Return the [X, Y] coordinate for the center point of the cell that contains the specified text.  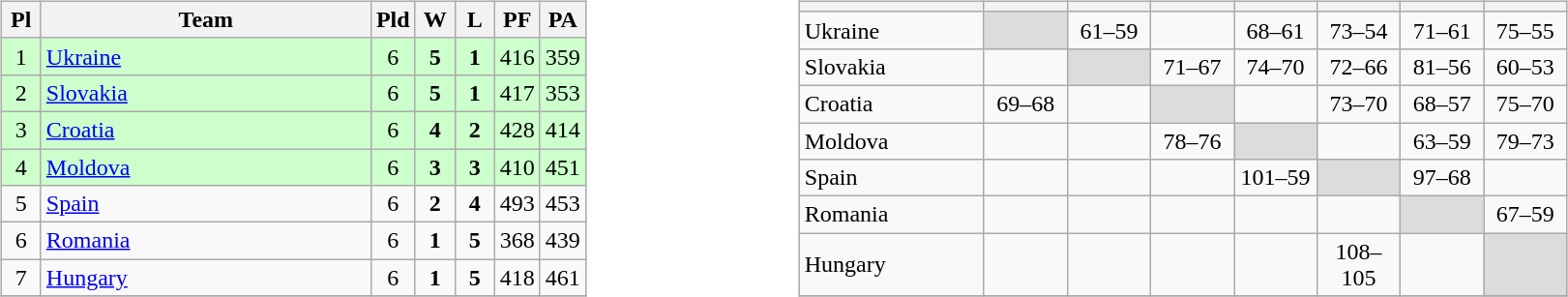
451 [563, 167]
PF [517, 19]
417 [517, 93]
67–59 [1525, 215]
72–66 [1359, 67]
61–59 [1109, 30]
75–70 [1525, 104]
Team [205, 19]
68–61 [1276, 30]
439 [563, 241]
368 [517, 241]
60–53 [1525, 67]
PA [563, 19]
97–68 [1442, 178]
101–59 [1276, 178]
416 [517, 56]
410 [517, 167]
353 [563, 93]
461 [563, 278]
79–73 [1525, 140]
74–70 [1276, 67]
78–76 [1192, 140]
75–55 [1525, 30]
81–56 [1442, 67]
428 [517, 130]
71–67 [1192, 67]
L [474, 19]
414 [563, 130]
359 [563, 56]
68–57 [1442, 104]
69–68 [1025, 104]
71–61 [1442, 30]
W [435, 19]
73–54 [1359, 30]
108–105 [1359, 265]
Pl [21, 19]
Pld [393, 19]
418 [517, 278]
7 [21, 278]
63–59 [1442, 140]
73–70 [1359, 104]
453 [563, 204]
493 [517, 204]
